Pinpoint the cell where the given text exists, returning its [x, y] midpoint coordinate. 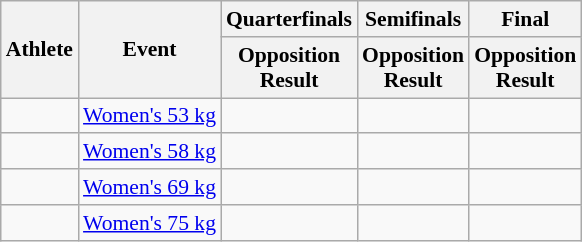
Women's 75 kg [150, 223]
Final [525, 19]
Women's 53 kg [150, 116]
Women's 58 kg [150, 152]
Quarterfinals [289, 19]
Athlete [40, 50]
Event [150, 50]
Semifinals [413, 19]
Women's 69 kg [150, 187]
